From the cell containing the given text, extract its center point as (X, Y) coordinate. 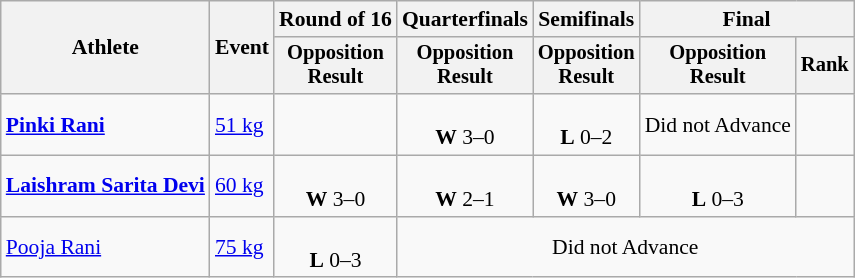
Athlete (106, 48)
Pinki Rani (106, 124)
60 kg (242, 186)
51 kg (242, 124)
Event (242, 48)
L 0–2 (586, 124)
Semifinals (586, 19)
W 2–1 (465, 186)
Laishram Sarita Devi (106, 186)
Quarterfinals (465, 19)
Round of 16 (336, 19)
75 kg (242, 248)
Rank (825, 66)
Pooja Rani (106, 248)
Final (747, 19)
